Determine the (x, y) coordinate at the center of the cell enclosing the given text.  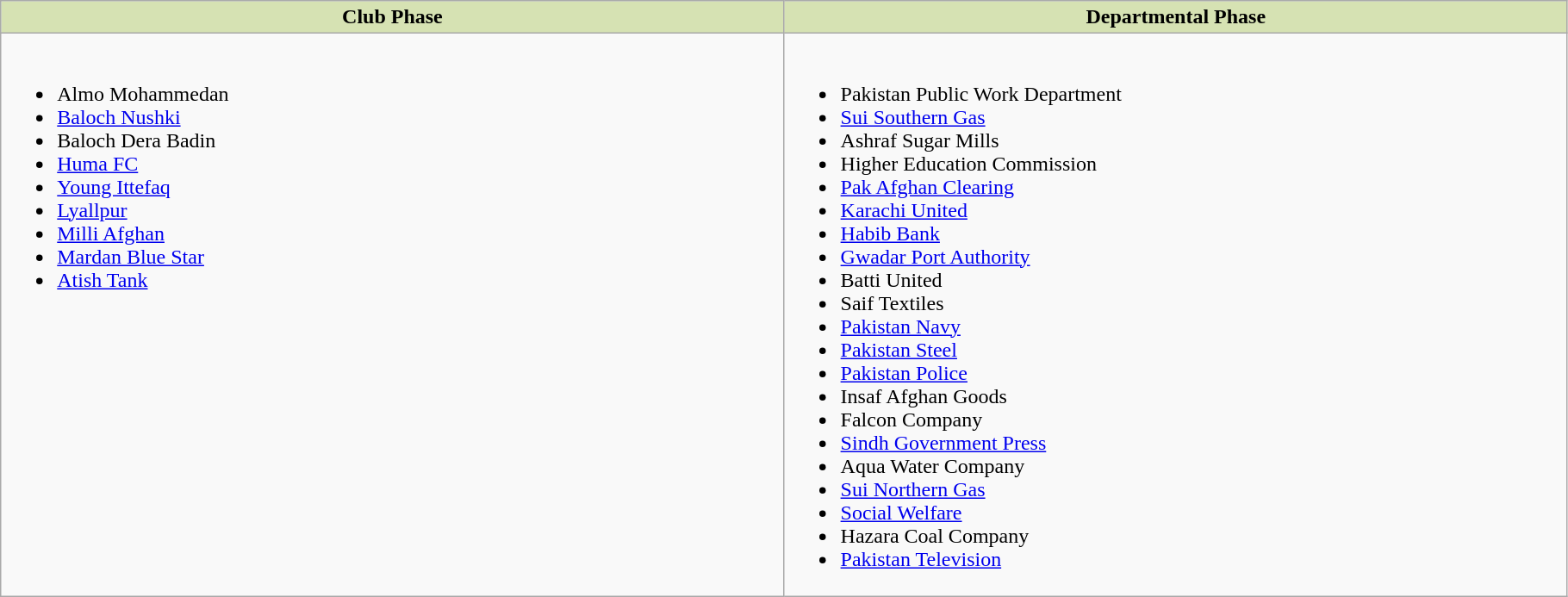
Club Phase (393, 17)
Almo MohammedanBaloch NushkiBaloch Dera BadinHuma FCYoung IttefaqLyallpurMilli AfghanMardan Blue StarAtish Tank (393, 315)
Departmental Phase (1175, 17)
